Search for the cell housing the specified text and yield its (x, y) center coordinate. 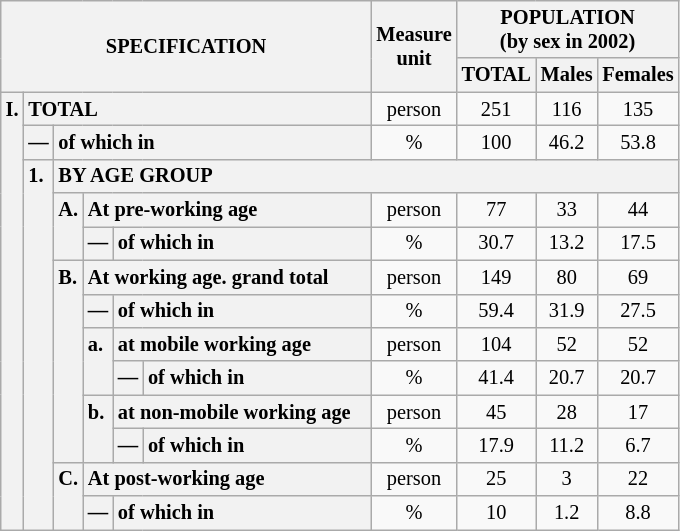
44 (638, 210)
C. (68, 496)
251 (496, 109)
33 (567, 210)
17.9 (496, 445)
46.2 (567, 142)
59.4 (496, 311)
1. (38, 344)
6.7 (638, 445)
80 (567, 277)
135 (638, 109)
Females (638, 75)
3 (567, 479)
A. (68, 226)
at non-mobile working age (242, 412)
At post-working age (227, 479)
77 (496, 210)
104 (496, 344)
13.2 (567, 243)
8.8 (638, 513)
31.9 (567, 311)
B. (68, 361)
27.5 (638, 311)
At working age. grand total (227, 277)
28 (567, 412)
a. (98, 360)
11.2 (567, 445)
17.5 (638, 243)
At pre-working age (227, 210)
116 (567, 109)
at mobile working age (242, 344)
41.4 (496, 378)
b. (98, 428)
69 (638, 277)
I. (12, 311)
53.8 (638, 142)
10 (496, 513)
SPECIFICATION (186, 46)
POPULATION (by sex in 2002) (568, 29)
17 (638, 412)
25 (496, 479)
149 (496, 277)
100 (496, 142)
22 (638, 479)
BY AGE GROUP (366, 176)
45 (496, 412)
Measure unit (414, 46)
Males (567, 75)
1.2 (567, 513)
30.7 (496, 243)
